Determine the (x, y) coordinate at the center of the cell enclosing the given text.  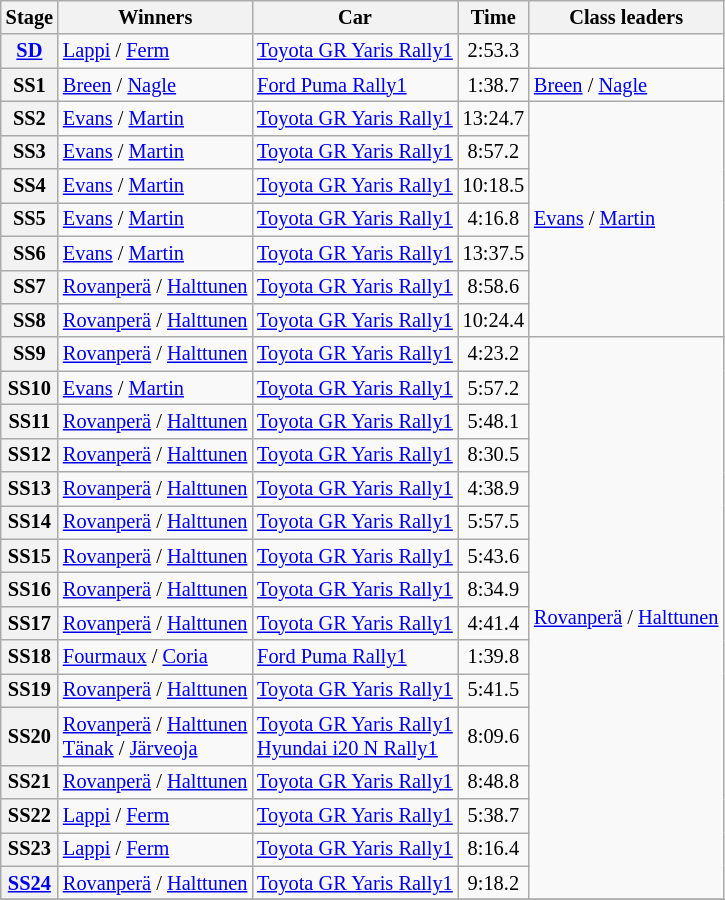
SS6 (30, 253)
SS23 (30, 849)
SS9 (30, 354)
5:38.7 (494, 815)
13:24.7 (494, 118)
Time (494, 17)
SS22 (30, 815)
1:38.7 (494, 85)
10:24.4 (494, 320)
Toyota GR Yaris Rally1Hyundai i20 N Rally1 (354, 736)
8:57.2 (494, 152)
4:16.8 (494, 219)
4:41.4 (494, 623)
5:57.5 (494, 522)
Car (354, 17)
SS20 (30, 736)
SS21 (30, 782)
8:58.6 (494, 287)
1:39.8 (494, 657)
SS24 (30, 883)
SS4 (30, 186)
SS18 (30, 657)
5:41.5 (494, 690)
9:18.2 (494, 883)
Stage (30, 17)
SS10 (30, 388)
8:48.8 (494, 782)
8:09.6 (494, 736)
SS3 (30, 152)
Rovanperä / HalttunenTänak / Järveoja (155, 736)
5:48.1 (494, 421)
SS17 (30, 623)
4:23.2 (494, 354)
SS1 (30, 85)
SS7 (30, 287)
Winners (155, 17)
13:37.5 (494, 253)
SS2 (30, 118)
SS12 (30, 455)
2:53.3 (494, 51)
8:30.5 (494, 455)
8:34.9 (494, 589)
SS16 (30, 589)
SD (30, 51)
SS19 (30, 690)
SS13 (30, 489)
5:57.2 (494, 388)
SS5 (30, 219)
8:16.4 (494, 849)
5:43.6 (494, 556)
SS11 (30, 421)
Fourmaux / Coria (155, 657)
SS8 (30, 320)
10:18.5 (494, 186)
4:38.9 (494, 489)
SS14 (30, 522)
SS15 (30, 556)
Class leaders (626, 17)
